From the cell containing the given text, extract its center point as (x, y) coordinate. 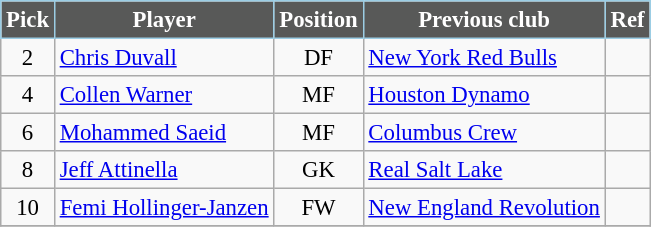
New England Revolution (484, 208)
Femi Hollinger-Janzen (164, 208)
Player (164, 20)
8 (28, 170)
4 (28, 95)
Houston Dynamo (484, 95)
FW (318, 208)
Jeff Attinella (164, 170)
Ref (628, 20)
Previous club (484, 20)
New York Red Bulls (484, 58)
10 (28, 208)
Columbus Crew (484, 133)
Position (318, 20)
6 (28, 133)
Real Salt Lake (484, 170)
Collen Warner (164, 95)
DF (318, 58)
Chris Duvall (164, 58)
Mohammed Saeid (164, 133)
2 (28, 58)
GK (318, 170)
Pick (28, 20)
